Pinpoint the cell where the given text exists, returning its [X, Y] midpoint coordinate. 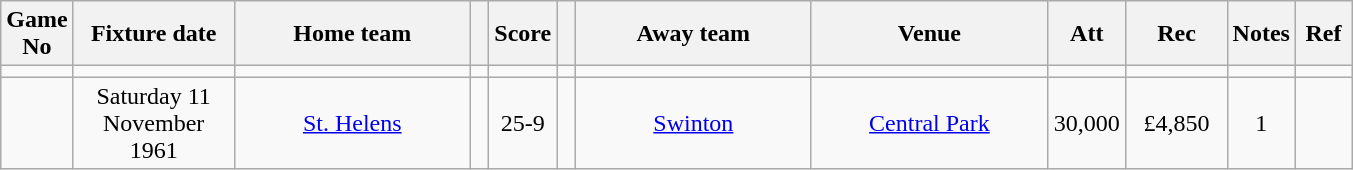
Fixture date [154, 34]
Swinton [693, 123]
25-9 [523, 123]
Central Park [929, 123]
Rec [1176, 34]
Ref [1323, 34]
Venue [929, 34]
Score [523, 34]
£4,850 [1176, 123]
1 [1261, 123]
Saturday 11 November 1961 [154, 123]
St. Helens [352, 123]
30,000 [1086, 123]
Away team [693, 34]
Game No [37, 34]
Notes [1261, 34]
Att [1086, 34]
Home team [352, 34]
